Return [X, Y] of the center of cell containing provided text 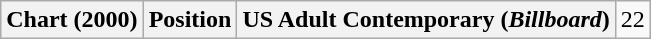
22 [632, 20]
Position [190, 20]
US Adult Contemporary (Billboard) [426, 20]
Chart (2000) [72, 20]
